Determine the [X, Y] coordinate at the center of the cell enclosing the given text.  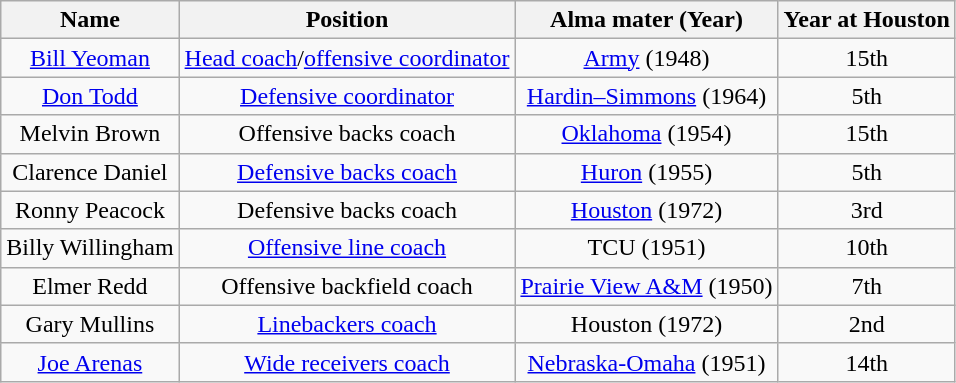
14th [866, 362]
Offensive backfield coach [347, 286]
TCU (1951) [646, 248]
Hardin–Simmons (1964) [646, 96]
Defensive coordinator [347, 96]
Army (1948) [646, 58]
Offensive backs coach [347, 134]
Joe Arenas [90, 362]
Elmer Redd [90, 286]
Billy Willingham [90, 248]
2nd [866, 324]
Alma mater (Year) [646, 20]
Don Todd [90, 96]
Prairie View A&M (1950) [646, 286]
Ronny Peacock [90, 210]
Nebraska-Omaha (1951) [646, 362]
3rd [866, 210]
Offensive line coach [347, 248]
Huron (1955) [646, 172]
Wide receivers coach [347, 362]
Name [90, 20]
Melvin Brown [90, 134]
Year at Houston [866, 20]
Position [347, 20]
Oklahoma (1954) [646, 134]
7th [866, 286]
Head coach/offensive coordinator [347, 58]
10th [866, 248]
Linebackers coach [347, 324]
Gary Mullins [90, 324]
Bill Yeoman [90, 58]
Clarence Daniel [90, 172]
